Capture the cell that displays the provided text and extract its [X, Y] central coordinate. 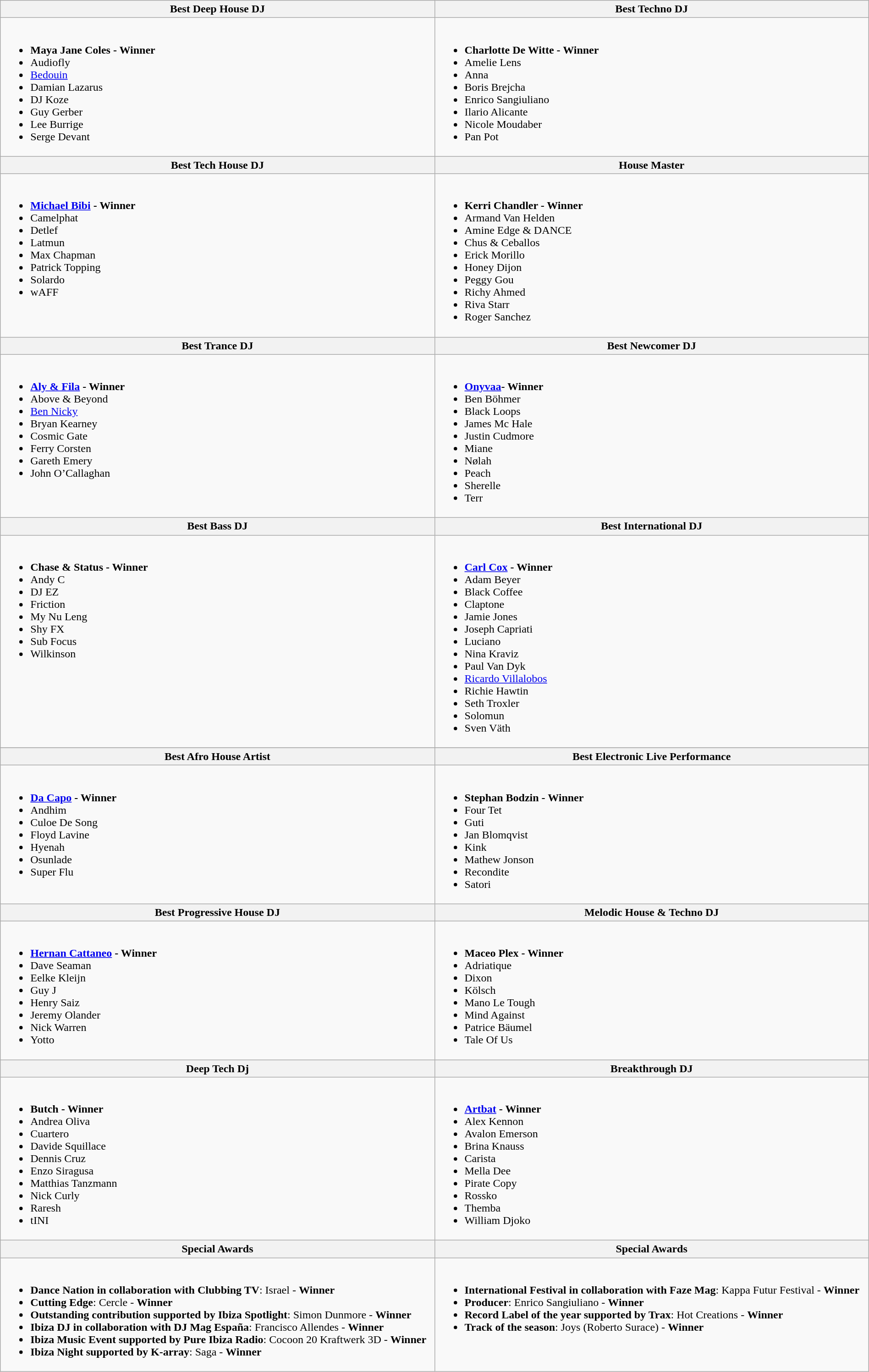
Melodic House & Techno DJ [652, 912]
Maya Jane Coles - WinnerAudioflyBedouinDamian LazarusDJ KozeGuy GerberLee BurrigeSerge Devant [217, 87]
Best Bass DJ [217, 526]
House Master [652, 165]
Charlotte De Witte - WinnerAmelie LensAnnaBoris BrejchaEnrico SangiulianoIlario AlicanteNicole MoudaberPan Pot [652, 87]
Best Tech House DJ [217, 165]
Best International DJ [652, 526]
Best Deep House DJ [217, 9]
Best Progressive House DJ [217, 912]
Deep Tech Dj [217, 1069]
Michael Bibi - WinnerCamelphatDetlefLatmunMax ChapmanPatrick ToppingSolardowAFF [217, 255]
Best Newcomer DJ [652, 346]
Best Trance DJ [217, 346]
Best Electronic Live Performance [652, 756]
Artbat - WinnerAlex KennonAvalon EmersonBrina KnaussCaristaMella DeePirate CopyRosskoThembaWilliam Djoko [652, 1159]
Hernan Cattaneo - WinnerDave SeamanEelke KleijnGuy JHenry SaizJeremy OlanderNick WarrenYotto [217, 990]
Best Techno DJ [652, 9]
Aly & Fila - WinnerAbove & BeyondBen NickyBryan KearneyCosmic GateFerry CorstenGareth EmeryJohn O’Callaghan [217, 436]
Chase & Status - WinnerAndy CDJ EZFrictionMy Nu LengShy FXSub FocusWilkinson [217, 641]
Maceo Plex - WinnerAdriatiqueDixonKölschMano Le ToughMind AgainstPatrice BäumelTale Of Us [652, 990]
Kerri Chandler - WinnerArmand Van HeldenAmine Edge & DANCEChus & CeballosErick MorilloHoney DijonPeggy GouRichy AhmedRiva StarrRoger Sanchez [652, 255]
Da Capo - WinnerAndhimCuloe De SongFloyd LavineHyenahOsunladeSuper Flu [217, 834]
Stephan Bodzin - WinnerFour TetGutiJan BlomqvistKinkMathew JonsonReconditeSatori [652, 834]
Breakthrough DJ [652, 1069]
Butch - WinnerAndrea OlivaCuarteroDavide SquillaceDennis CruzEnzo SiragusaMatthias TanzmannNick CurlyRareshtINI [217, 1159]
Onyvaa- WinnerBen BöhmerBlack LoopsJames Mc HaleJustin CudmoreMianeNølahPeachSherelleTerr [652, 436]
Best Afro House Artist [217, 756]
